Search for the cell housing the specified text and yield its [X, Y] center coordinate. 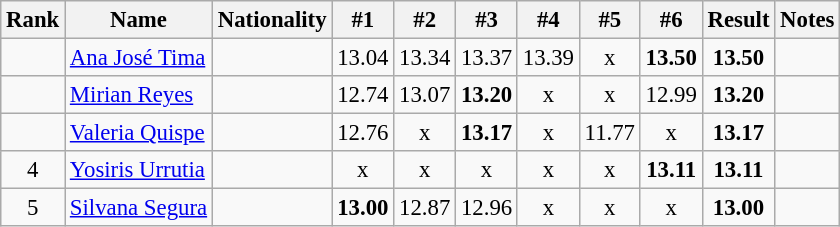
13.34 [425, 58]
#6 [671, 20]
Rank [33, 20]
13.04 [363, 58]
Mirian Reyes [139, 95]
Silvana Segura [139, 208]
12.74 [363, 95]
13.37 [487, 58]
Yosiris Urrutia [139, 170]
12.99 [671, 95]
11.77 [610, 133]
#4 [548, 20]
12.96 [487, 208]
12.87 [425, 208]
13.07 [425, 95]
Result [738, 20]
#5 [610, 20]
#2 [425, 20]
12.76 [363, 133]
Nationality [272, 20]
Name [139, 20]
Valeria Quispe [139, 133]
5 [33, 208]
#1 [363, 20]
#3 [487, 20]
Ana José Tima [139, 58]
13.39 [548, 58]
4 [33, 170]
Notes [808, 20]
